For the text-containing cell, return its midpoint in (X, Y) coordinate format. 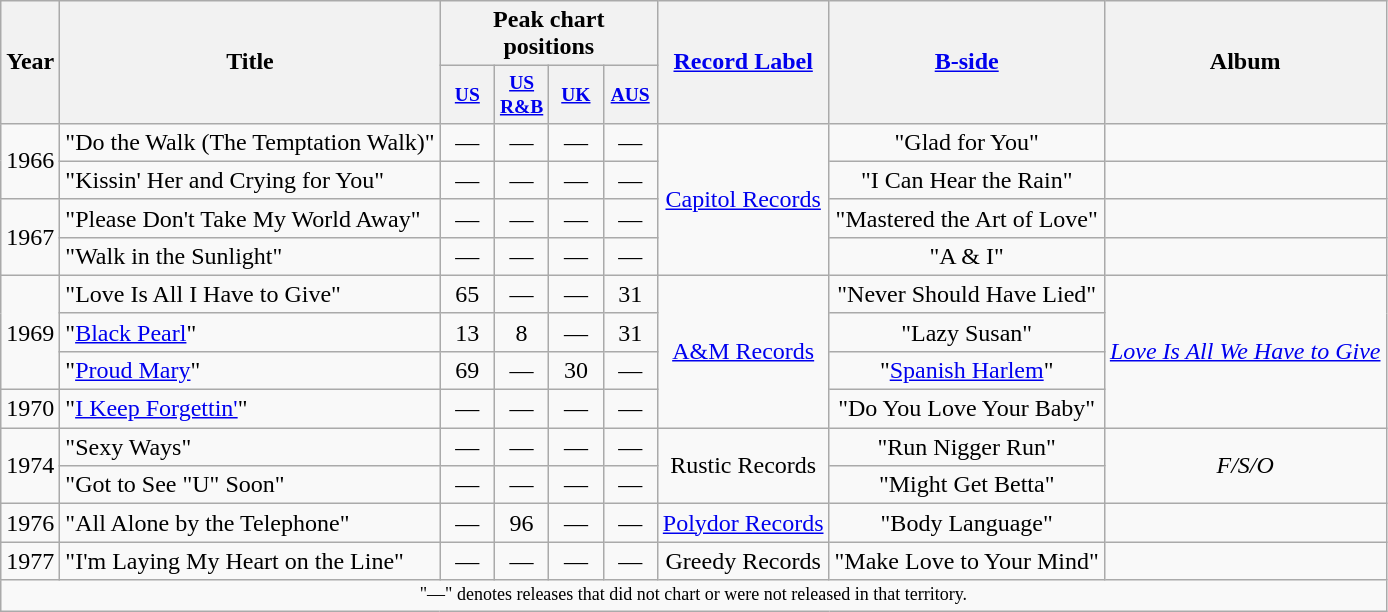
Polydor Records (743, 523)
"Sexy Ways" (250, 447)
"Got to See "U" Soon" (250, 485)
"Never Should Have Lied" (966, 294)
"Mastered the Art of Love" (966, 218)
"Glad for You" (966, 142)
13 (467, 332)
"I Can Hear the Rain" (966, 180)
65 (467, 294)
1976 (30, 523)
"Do the Walk (The Temptation Walk)" (250, 142)
"Black Pearl" (250, 332)
Capitol Records (743, 199)
UK (576, 94)
1969 (30, 332)
AUS (630, 94)
US R&B (521, 94)
"Lazy Susan" (966, 332)
Record Label (743, 62)
F/S/O (1245, 466)
A&M Records (743, 351)
"Kissin' Her and Crying for You" (250, 180)
Rustic Records (743, 466)
"Make Love to Your Mind" (966, 561)
"A & I" (966, 256)
96 (521, 523)
1970 (30, 409)
8 (521, 332)
Year (30, 62)
"I Keep Forgettin'" (250, 409)
"Walk in the Sunlight" (250, 256)
US (467, 94)
1966 (30, 161)
B-side (966, 62)
30 (576, 370)
"I'm Laying My Heart on the Line" (250, 561)
"Body Language" (966, 523)
"Proud Mary" (250, 370)
"Might Get Betta" (966, 485)
1967 (30, 237)
Love Is All We Have to Give (1245, 351)
"Do You Love Your Baby" (966, 409)
Peak chartpositions (548, 34)
"Love Is All I Have to Give" (250, 294)
1974 (30, 466)
Album (1245, 62)
Title (250, 62)
"Spanish Harlem" (966, 370)
"Please Don't Take My World Away" (250, 218)
69 (467, 370)
"All Alone by the Telephone" (250, 523)
1977 (30, 561)
"—" denotes releases that did not chart or were not released in that territory. (694, 596)
"Run Nigger Run" (966, 447)
Greedy Records (743, 561)
